Scan for the cell matching the given text and deliver its (x, y) coordinate at center. 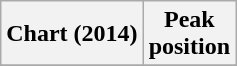
Chart (2014) (72, 34)
Peakposition (189, 34)
